Return the (x, y) coordinate for the center point of the cell that contains the specified text.  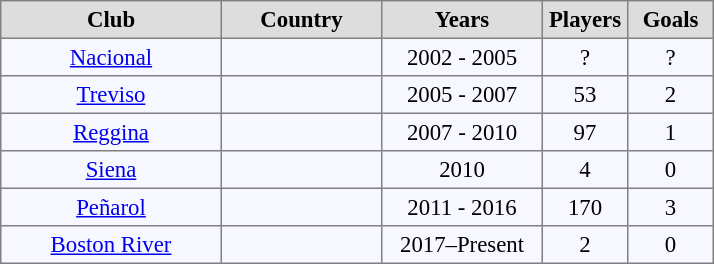
2010 (462, 170)
Reggina (111, 132)
53 (585, 95)
Boston River (111, 245)
Peñarol (111, 207)
4 (585, 170)
2007 - 2010 (462, 132)
Country (301, 20)
2011 - 2016 (462, 207)
3 (671, 207)
Siena (111, 170)
Years (462, 20)
1 (671, 132)
2005 - 2007 (462, 95)
Players (585, 20)
97 (585, 132)
170 (585, 207)
Treviso (111, 95)
Nacional (111, 57)
Club (111, 20)
2002 - 2005 (462, 57)
Goals (671, 20)
2017–Present (462, 245)
